From the cell containing the given text, extract its center point as [X, Y] coordinate. 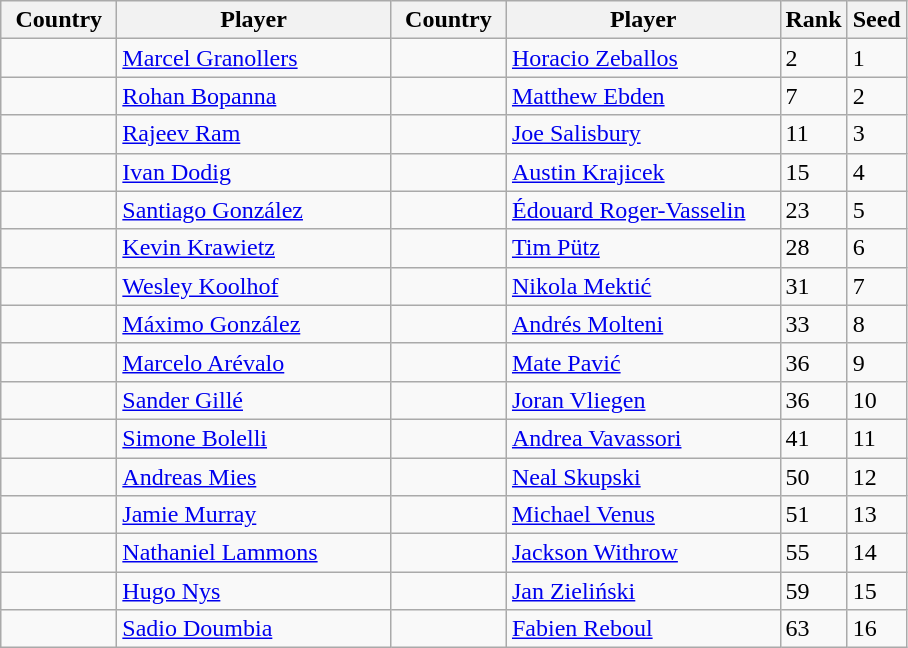
41 [814, 438]
55 [814, 553]
Kevin Krawietz [254, 248]
Rohan Bopanna [254, 96]
Marcelo Arévalo [254, 362]
3 [876, 134]
Matthew Ebden [643, 96]
Ivan Dodig [254, 172]
Jan Zieliński [643, 591]
51 [814, 515]
Nathaniel Lammons [254, 553]
1 [876, 58]
10 [876, 400]
16 [876, 629]
Sander Gillé [254, 400]
Andrés Molteni [643, 324]
Jamie Murray [254, 515]
12 [876, 477]
31 [814, 286]
Fabien Reboul [643, 629]
63 [814, 629]
Wesley Koolhof [254, 286]
6 [876, 248]
Austin Krajicek [643, 172]
Joran Vliegen [643, 400]
Rank [814, 20]
Sadio Doumbia [254, 629]
5 [876, 210]
33 [814, 324]
Nikola Mektić [643, 286]
Tim Pütz [643, 248]
59 [814, 591]
Máximo González [254, 324]
28 [814, 248]
Andreas Mies [254, 477]
9 [876, 362]
Mate Pavić [643, 362]
Horacio Zeballos [643, 58]
Michael Venus [643, 515]
Neal Skupski [643, 477]
Santiago González [254, 210]
8 [876, 324]
13 [876, 515]
14 [876, 553]
Jackson Withrow [643, 553]
Édouard Roger-Vasselin [643, 210]
Seed [876, 20]
4 [876, 172]
Simone Bolelli [254, 438]
Joe Salisbury [643, 134]
23 [814, 210]
Andrea Vavassori [643, 438]
Marcel Granollers [254, 58]
Rajeev Ram [254, 134]
50 [814, 477]
Hugo Nys [254, 591]
